From the cell containing the given text, extract its center point as [X, Y] coordinate. 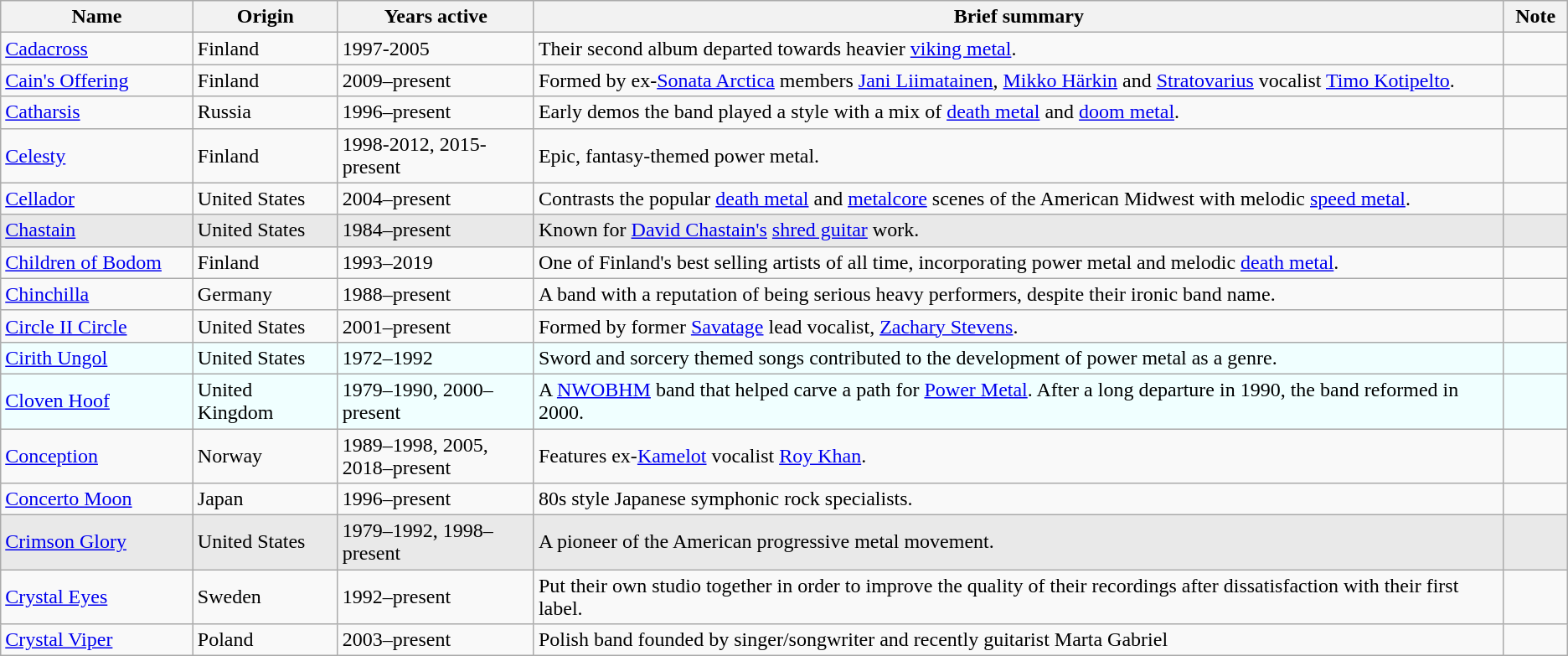
1972–1992 [436, 358]
Norway [265, 456]
Cloven Hoof [97, 400]
Contrasts the popular death metal and metalcore scenes of the American Midwest with melodic speed metal. [1019, 199]
Features ex-Kamelot vocalist Roy Khan. [1019, 456]
2001–present [436, 326]
1998-2012, 2015-present [436, 156]
1997-2005 [436, 49]
Celesty [97, 156]
Cirith Ungol [97, 358]
Cadacross [97, 49]
Name [97, 17]
Chinchilla [97, 294]
2004–present [436, 199]
Crimson Glory [97, 543]
Known for David Chastain's shred guitar work. [1019, 230]
Sweden [265, 597]
A pioneer of the American progressive metal movement. [1019, 543]
Sword and sorcery themed songs contributed to the development of power metal as a genre. [1019, 358]
One of Finland's best selling artists of all time, incorporating power metal and melodic death metal. [1019, 262]
Conception [97, 456]
Poland [265, 640]
Years active [436, 17]
Put their own studio together in order to improve the quality of their recordings after dissatisfaction with their first label. [1019, 597]
Their second album departed towards heavier viking metal. [1019, 49]
Chastain [97, 230]
1988–present [436, 294]
Russia [265, 112]
Japan [265, 499]
Formed by former Savatage lead vocalist, Zachary Stevens. [1019, 326]
Catharsis [97, 112]
1989–1998, 2005, 2018–present [436, 456]
80s style Japanese symphonic rock specialists. [1019, 499]
1979–1992, 1998–present [436, 543]
Formed by ex-Sonata Arctica members Jani Liimatainen, Mikko Härkin and Stratovarius vocalist Timo Kotipelto. [1019, 80]
Origin [265, 17]
A band with a reputation of being serious heavy performers, despite their ironic band name. [1019, 294]
2009–present [436, 80]
Circle II Circle [97, 326]
Brief summary [1019, 17]
Concerto Moon [97, 499]
1979–1990, 2000–present [436, 400]
1992–present [436, 597]
Children of Bodom [97, 262]
A NWOBHM band that helped carve a path for Power Metal. After a long departure in 1990, the band reformed in 2000. [1019, 400]
Crystal Eyes [97, 597]
Cellador [97, 199]
Early demos the band played a style with a mix of death metal and doom metal. [1019, 112]
1984–present [436, 230]
Note [1535, 17]
2003–present [436, 640]
Polish band founded by singer/songwriter and recently guitarist Marta Gabriel [1019, 640]
Cain's Offering [97, 80]
1993–2019 [436, 262]
Crystal Viper [97, 640]
Germany [265, 294]
United Kingdom [265, 400]
Epic, fantasy-themed power metal. [1019, 156]
